Return (x, y) of the center of cell containing provided text 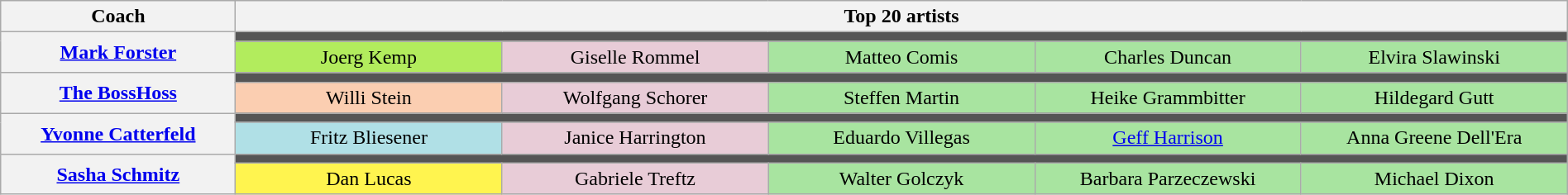
Dan Lucas (369, 178)
Yvonne Catterfeld (118, 134)
Sasha Schmitz (118, 174)
Heike Grammbitter (1168, 97)
Gabriele Treftz (635, 178)
Fritz Bliesener (369, 138)
Joerg Kemp (369, 57)
Eduardo Villegas (901, 138)
Coach (118, 17)
Hildegard Gutt (1434, 97)
Steffen Martin (901, 97)
The BossHoss (118, 93)
Matteo Comis (901, 57)
Mark Forster (118, 53)
Willi Stein (369, 97)
Top 20 artists (901, 17)
Wolfgang Schorer (635, 97)
Anna Greene Dell'Era (1434, 138)
Elvira Slawinski (1434, 57)
Giselle Rommel (635, 57)
Michael Dixon (1434, 178)
Janice Harrington (635, 138)
Charles Duncan (1168, 57)
Walter Golczyk (901, 178)
Barbara Parzeczewski (1168, 178)
Geff Harrison (1168, 138)
